Scan for the cell matching the given text and deliver its [X, Y] coordinate at center. 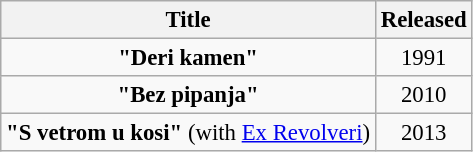
2013 [424, 133]
Released [424, 20]
"S vetrom u kosi" (with Ex Revolveri) [188, 133]
"Bez pipanja" [188, 95]
Title [188, 20]
1991 [424, 58]
"Deri kamen" [188, 58]
2010 [424, 95]
